Search for the cell housing the specified text and yield its [X, Y] center coordinate. 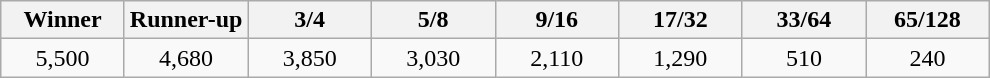
Runner-up [186, 20]
510 [804, 58]
9/16 [557, 20]
Winner [63, 20]
3,850 [310, 58]
4,680 [186, 58]
2,110 [557, 58]
5/8 [433, 20]
3,030 [433, 58]
240 [928, 58]
33/64 [804, 20]
1,290 [681, 58]
5,500 [63, 58]
3/4 [310, 20]
65/128 [928, 20]
17/32 [681, 20]
